Return the [x, y] coordinate for the center point of the cell that contains the specified text.  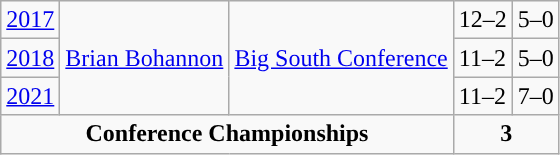
Brian Bohannon [144, 58]
2017 [30, 20]
Big South Conference [341, 58]
2021 [30, 96]
12–2 [482, 20]
3 [506, 134]
2018 [30, 58]
Conference Championships [227, 134]
7–0 [536, 96]
